For the text-containing cell, return its midpoint in (x, y) coordinate format. 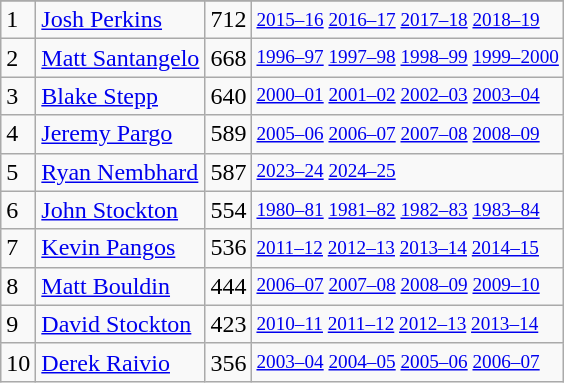
2006–07 2007–08 2008–09 2009–10 (408, 286)
3 (18, 96)
Josh Perkins (120, 20)
Matt Santangelo (120, 58)
Kevin Pangos (120, 248)
668 (228, 58)
4 (18, 134)
Jeremy Pargo (120, 134)
640 (228, 96)
587 (228, 172)
712 (228, 20)
2023–24 2024–25 (408, 172)
536 (228, 248)
554 (228, 210)
Ryan Nembhard (120, 172)
2005–06 2006–07 2007–08 2008–09 (408, 134)
Matt Bouldin (120, 286)
9 (18, 324)
8 (18, 286)
7 (18, 248)
6 (18, 210)
1996–97 1997–98 1998–99 1999–2000 (408, 58)
Blake Stepp (120, 96)
423 (228, 324)
2015–16 2016–17 2017–18 2018–19 (408, 20)
10 (18, 362)
1 (18, 20)
Derek Raivio (120, 362)
444 (228, 286)
2 (18, 58)
2010–11 2011–12 2012–13 2013–14 (408, 324)
John Stockton (120, 210)
356 (228, 362)
5 (18, 172)
David Stockton (120, 324)
2003–04 2004–05 2005–06 2006–07 (408, 362)
2000–01 2001–02 2002–03 2003–04 (408, 96)
1980–81 1981–82 1982–83 1983–84 (408, 210)
2011–12 2012–13 2013–14 2014–15 (408, 248)
589 (228, 134)
